Output the (x, y) coordinate of the center of the cell containing the given text.  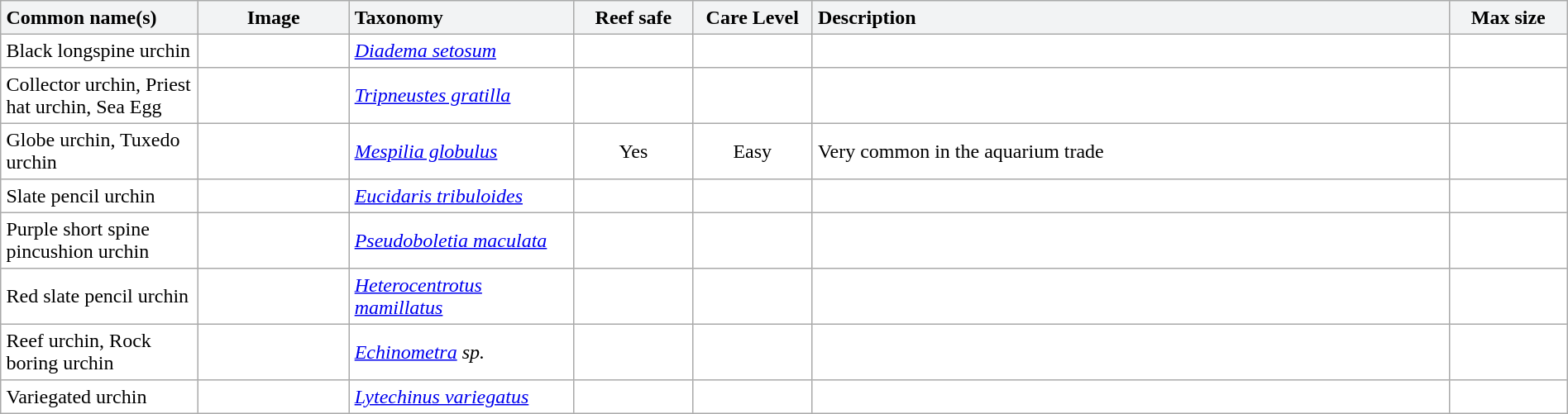
Yes (633, 151)
Diadema setosum (461, 50)
Common name(s) (99, 17)
Very common in the aquarium trade (1131, 151)
Taxonomy (461, 17)
Black longspine urchin (99, 50)
Purple short spine pincushion urchin (99, 240)
Care Level (753, 17)
Slate pencil urchin (99, 196)
Mespilia globulus (461, 151)
Echinometra sp. (461, 352)
Globe urchin, Tuxedo urchin (99, 151)
Easy (753, 151)
Tripneustes gratilla (461, 96)
Description (1131, 17)
Reef urchin, Rock boring urchin (99, 352)
Reef safe (633, 17)
Max size (1508, 17)
Image (273, 17)
Lytechinus variegatus (461, 397)
Heterocentrotus mamillatus (461, 297)
Red slate pencil urchin (99, 297)
Collector urchin, Priest hat urchin, Sea Egg (99, 96)
Pseudoboletia maculata (461, 240)
Eucidaris tribuloides (461, 196)
Variegated urchin (99, 397)
